Pinpoint the cell where the given text exists, returning its (X, Y) midpoint coordinate. 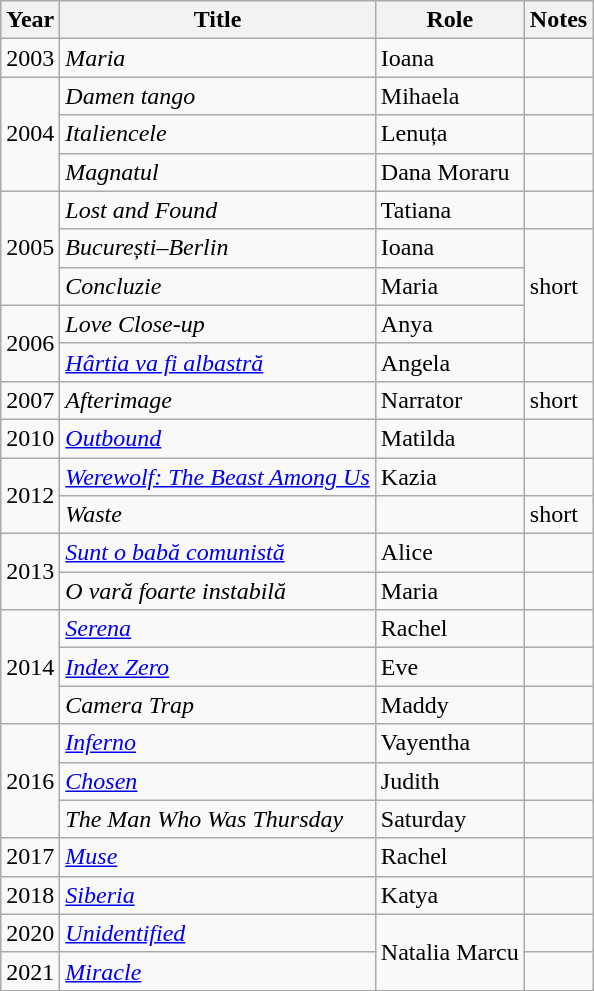
Serena (218, 629)
Alice (450, 553)
2005 (30, 248)
Miracle (218, 971)
2010 (30, 438)
Matilda (450, 438)
2014 (30, 667)
Sunt o babă comunistă (218, 553)
Inferno (218, 743)
Outbound (218, 438)
Werewolf: The Beast Among Us (218, 477)
2016 (30, 781)
2012 (30, 496)
Judith (450, 781)
Natalia Marcu (450, 952)
Kazia (450, 477)
Anya (450, 324)
2013 (30, 572)
2018 (30, 895)
București–Berlin (218, 248)
Role (450, 20)
Narrator (450, 400)
Lenuța (450, 134)
Katya (450, 895)
Lost and Found (218, 210)
Dana Moraru (450, 172)
2021 (30, 971)
Angela (450, 362)
Siberia (218, 895)
2003 (30, 58)
Waste (218, 515)
Magnatul (218, 172)
Tatiana (450, 210)
2006 (30, 343)
2020 (30, 933)
Camera Trap (218, 705)
Title (218, 20)
Notes (558, 20)
Italiencele (218, 134)
Love Close-up (218, 324)
2007 (30, 400)
Hârtia va fi albastră (218, 362)
Unidentified (218, 933)
Mihaela (450, 96)
Afterimage (218, 400)
Eve (450, 667)
Muse (218, 857)
2004 (30, 134)
Index Zero (218, 667)
Saturday (450, 819)
2017 (30, 857)
O vară foarte instabilă (218, 591)
The Man Who Was Thursday (218, 819)
Damen tango (218, 96)
Maddy (450, 705)
Vayentha (450, 743)
Chosen (218, 781)
Year (30, 20)
Concluzie (218, 286)
